Return [x, y] of the center of cell containing provided text 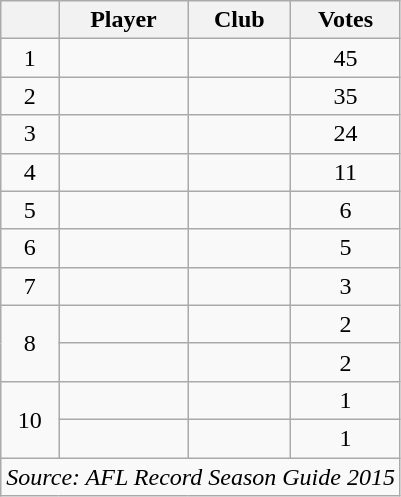
Club [240, 20]
35 [346, 96]
8 [30, 343]
Player [124, 20]
24 [346, 134]
Source: AFL Record Season Guide 2015 [201, 477]
4 [30, 172]
10 [30, 419]
45 [346, 58]
11 [346, 172]
7 [30, 286]
Votes [346, 20]
